Extract the [x, y] coordinate from the center of the cell holding the provided text.  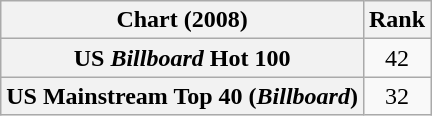
Rank [396, 20]
42 [396, 58]
Chart (2008) [182, 20]
32 [396, 96]
US Mainstream Top 40 (Billboard) [182, 96]
US Billboard Hot 100 [182, 58]
